Pinpoint the cell where the given text exists, returning its [X, Y] midpoint coordinate. 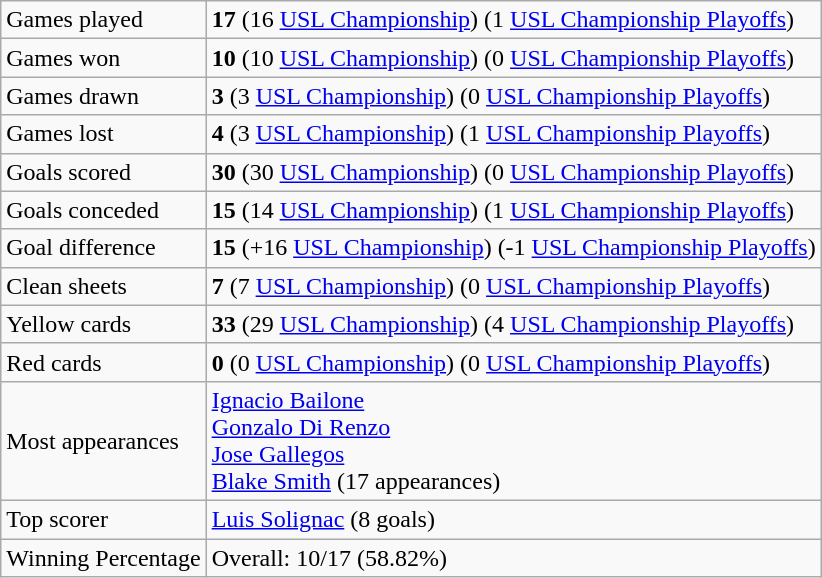
Top scorer [104, 519]
10 (10 USL Championship) (0 USL Championship Playoffs) [514, 58]
Goals conceded [104, 210]
15 (+16 USL Championship) (-1 USL Championship Playoffs) [514, 248]
Games won [104, 58]
7 (7 USL Championship) (0 USL Championship Playoffs) [514, 286]
33 (29 USL Championship) (4 USL Championship Playoffs) [514, 324]
Luis Solignac (8 goals) [514, 519]
Yellow cards [104, 324]
Goals scored [104, 172]
4 (3 USL Championship) (1 USL Championship Playoffs) [514, 134]
Games drawn [104, 96]
30 (30 USL Championship) (0 USL Championship Playoffs) [514, 172]
Ignacio Bailone Gonzalo Di Renzo Jose Gallegos Blake Smith (17 appearances) [514, 440]
0 (0 USL Championship) (0 USL Championship Playoffs) [514, 362]
Games lost [104, 134]
Overall: 10/17 (58.82%) [514, 557]
Clean sheets [104, 286]
Red cards [104, 362]
17 (16 USL Championship) (1 USL Championship Playoffs) [514, 20]
Games played [104, 20]
Goal difference [104, 248]
15 (14 USL Championship) (1 USL Championship Playoffs) [514, 210]
Winning Percentage [104, 557]
3 (3 USL Championship) (0 USL Championship Playoffs) [514, 96]
Most appearances [104, 440]
